Detect which cell encompasses the target text, then output its (X, Y) center coordinate. 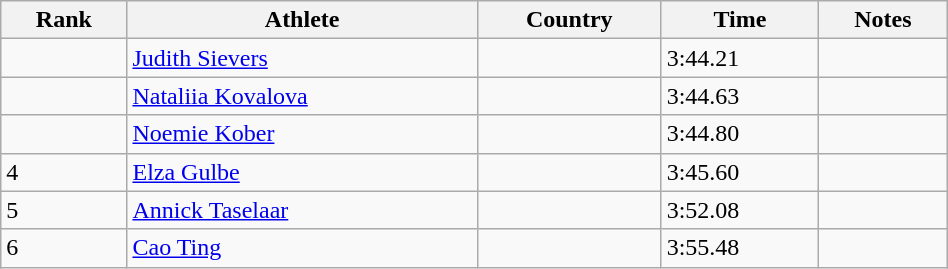
Annick Taselaar (302, 210)
3:52.08 (740, 210)
4 (64, 172)
3:44.63 (740, 96)
Rank (64, 20)
5 (64, 210)
Notes (884, 20)
Elza Gulbe (302, 172)
Athlete (302, 20)
Judith Sievers (302, 58)
Cao Ting (302, 248)
Noemie Kober (302, 134)
3:55.48 (740, 248)
Time (740, 20)
Nataliia Kovalova (302, 96)
6 (64, 248)
Country (569, 20)
3:44.80 (740, 134)
3:44.21 (740, 58)
3:45.60 (740, 172)
